For the text-containing cell, return its midpoint in (x, y) coordinate format. 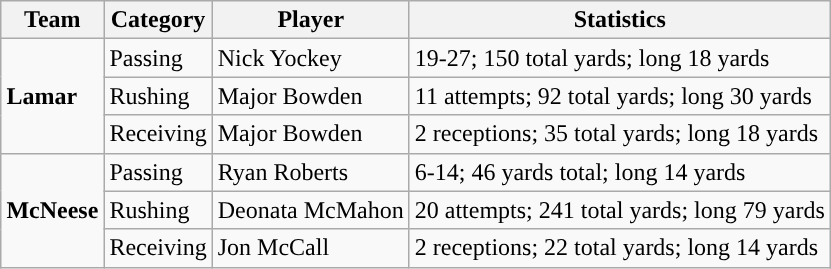
Category (158, 20)
Player (310, 20)
McNeese (52, 210)
Statistics (620, 20)
Nick Yockey (310, 58)
Team (52, 20)
19-27; 150 total yards; long 18 yards (620, 58)
20 attempts; 241 total yards; long 79 yards (620, 210)
Lamar (52, 96)
11 attempts; 92 total yards; long 30 yards (620, 96)
2 receptions; 35 total yards; long 18 yards (620, 134)
2 receptions; 22 total yards; long 14 yards (620, 248)
Deonata McMahon (310, 210)
Jon McCall (310, 248)
6-14; 46 yards total; long 14 yards (620, 172)
Ryan Roberts (310, 172)
